Extract the [X, Y] coordinate from the center of the cell holding the provided text.  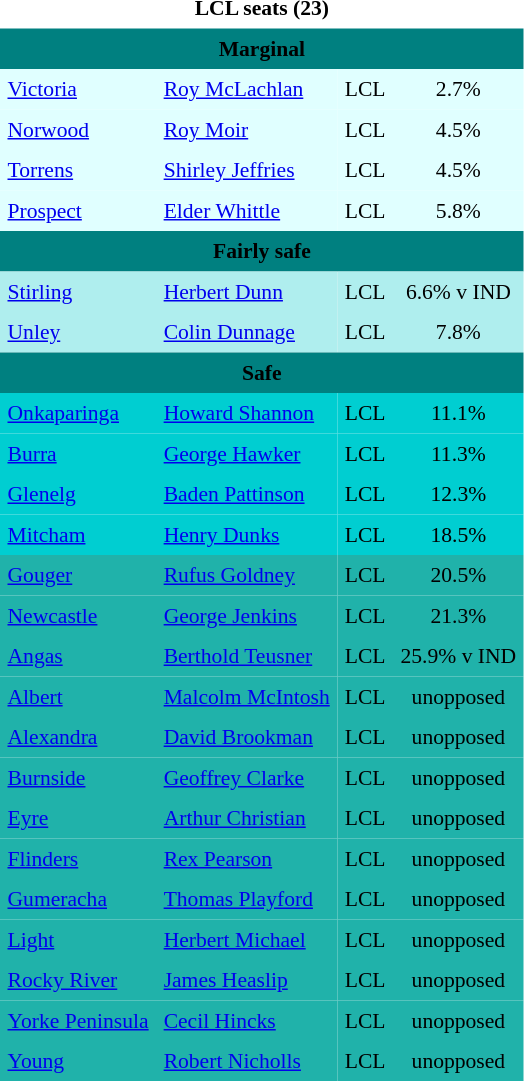
Shirley Jeffries [246, 170]
Baden Pattinson [246, 494]
Young [78, 1061]
Gumeracha [78, 899]
Safe [262, 372]
Elder Whittle [246, 210]
Arthur Christian [246, 818]
Marginal [262, 48]
Malcolm McIntosh [246, 696]
Newcastle [78, 615]
20.5% [458, 575]
Robert Nicholls [246, 1061]
Victoria [78, 89]
Flinders [78, 858]
Rocky River [78, 980]
Colin Dunnage [246, 332]
11.3% [458, 453]
Torrens [78, 170]
Herbert Dunn [246, 291]
George Jenkins [246, 615]
Prospect [78, 210]
21.3% [458, 615]
David Brookman [246, 737]
6.6% v IND [458, 291]
Gouger [78, 575]
Stirling [78, 291]
Eyre [78, 818]
Thomas Playford [246, 899]
12.3% [458, 494]
11.1% [458, 413]
18.5% [458, 534]
Berthold Teusner [246, 656]
2.7% [458, 89]
Cecil Hincks [246, 1020]
Fairly safe [262, 251]
Onkaparinga [78, 413]
25.9% v IND [458, 656]
Rufus Goldney [246, 575]
Geoffrey Clarke [246, 777]
Roy Moir [246, 129]
Alexandra [78, 737]
Roy McLachlan [246, 89]
James Heaslip [246, 980]
George Hawker [246, 453]
Albert [78, 696]
5.8% [458, 210]
Herbert Michael [246, 939]
Yorke Peninsula [78, 1020]
Rex Pearson [246, 858]
7.8% [458, 332]
Glenelg [78, 494]
Norwood [78, 129]
Burnside [78, 777]
Unley [78, 332]
Howard Shannon [246, 413]
Angas [78, 656]
Burra [78, 453]
Mitcham [78, 534]
Henry Dunks [246, 534]
Light [78, 939]
